Output the [x, y] coordinate of the center of the cell containing the given text.  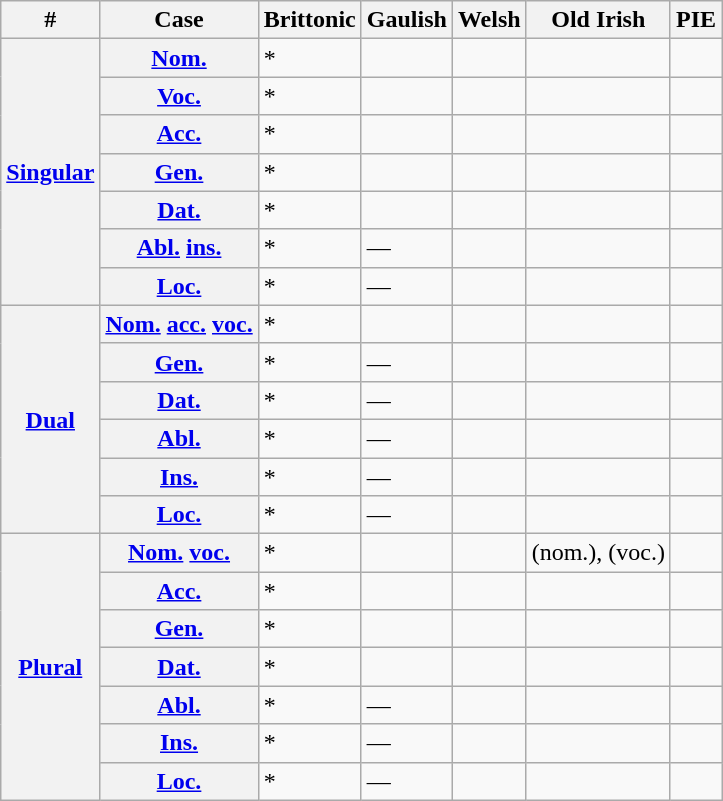
Case [179, 20]
Voc. [179, 96]
Plural [50, 667]
(nom.), (voc.) [598, 553]
Nom. acc. voc. [179, 324]
Nom. [179, 58]
PIE [696, 20]
# [50, 20]
Brittonic [310, 20]
Gaulish [406, 20]
Old Irish [598, 20]
Nom. voc. [179, 553]
Abl. ins. [179, 248]
Welsh [489, 20]
Singular [50, 172]
Dual [50, 419]
